For the text-containing cell, return its midpoint in [x, y] coordinate format. 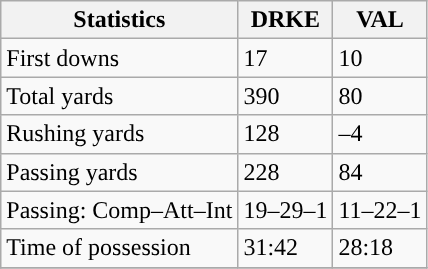
Passing yards [120, 172]
Time of possession [120, 248]
10 [380, 58]
84 [380, 172]
28:18 [380, 248]
390 [286, 96]
228 [286, 172]
First downs [120, 58]
11–22–1 [380, 210]
Rushing yards [120, 134]
DRKE [286, 20]
80 [380, 96]
VAL [380, 20]
19–29–1 [286, 210]
17 [286, 58]
128 [286, 134]
31:42 [286, 248]
Passing: Comp–Att–Int [120, 210]
Statistics [120, 20]
–4 [380, 134]
Total yards [120, 96]
